Return (X, Y) of the center of cell containing provided text 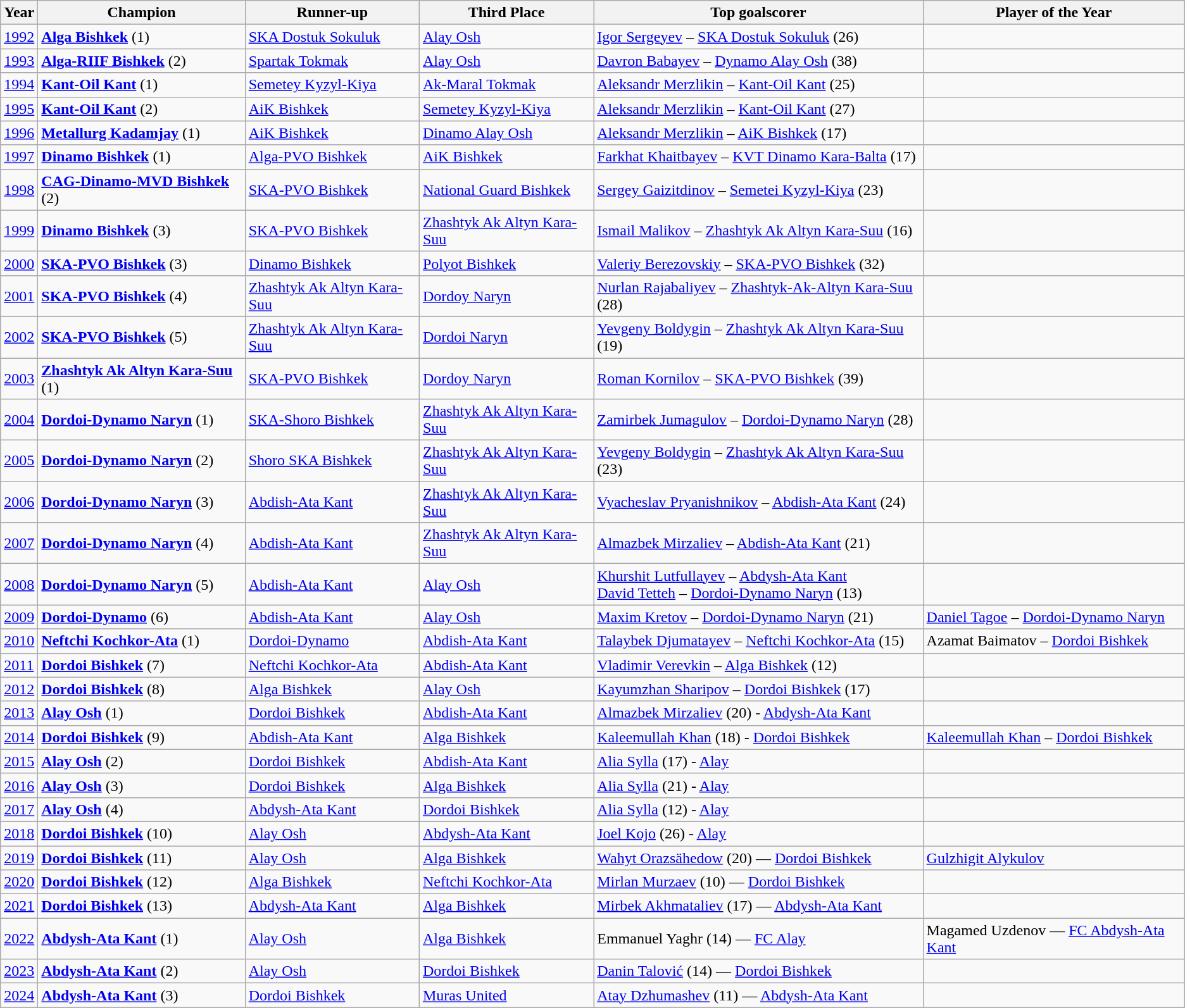
Third Place (506, 13)
Shoro SKA Bishkek (332, 461)
1999 (19, 230)
Kayumzhan Sharipov – Dordoi Bishkek (17) (758, 689)
Zhashtyk Ak Altyn Kara-Suu (1) (142, 378)
Almazbek Mirzaliev – Abdish-Ata Kant (21) (758, 543)
2006 (19, 502)
Dordoi Bishkek (11) (142, 857)
Aleksandr Merzlikin – Kant-Oil Kant (27) (758, 109)
Alia Sylla (21) - Alay (758, 785)
2014 (19, 737)
Alia Sylla (12) - Alay (758, 809)
SKA-PVO Bishkek (4) (142, 296)
1998 (19, 190)
Joel Kojo (26) - Alay (758, 833)
Runner-up (332, 13)
Davron Babayev – Dynamo Alay Osh (38) (758, 61)
Abdysh-Ata Kant (3) (142, 995)
Dordoi-Dynamo (332, 641)
Talaybek Djumatayev – Neftchi Kochkor-Ata (15) (758, 641)
2023 (19, 971)
SKA Dostuk Sokuluk (332, 37)
Dordoi Naryn (506, 337)
Dordoi Bishkek (8) (142, 689)
Azamat Baimatov – Dordoi Bishkek (1053, 641)
CAG-Dinamo-MVD Bishkek (2) (142, 190)
Valeriy Berezovskiy – SKA-PVO Bishkek (32) (758, 263)
Top goalscorer (758, 13)
Gulzhigit Alykulov (1053, 857)
Maxim Kretov – Dordoi-Dynamo Naryn (21) (758, 617)
Dinamo Bishkek (332, 263)
Yevgeny Boldygin – Zhashtyk Ak Altyn Kara-Suu (23) (758, 461)
Aleksandr Merzlikin – AiK Bishkek (17) (758, 133)
Mirbek Akhmataliev (17) — Abdysh-Ata Kant (758, 906)
Kaleemullah Khan – Dordoi Bishkek (1053, 737)
Abdysh-Ata Kant (1) (142, 939)
Kaleemullah Khan (18) - Dordoi Bishkek (758, 737)
Mirlan Murzaev (10) — Dordoi Bishkek (758, 882)
2017 (19, 809)
Almazbek Mirzaliev (20) - Abdysh-Ata Kant (758, 713)
Alia Sylla (17) - Alay (758, 761)
Alga-RIIF Bishkek (2) (142, 61)
Farkhat Khaitbayev – KVT Dinamo Kara-Balta (17) (758, 157)
Alga Bishkek (1) (142, 37)
Spartak Tokmak (332, 61)
Aleksandr Merzlikin – Kant-Oil Kant (25) (758, 85)
Nurlan Rajabaliyev – Zhashtyk-Ak-Altyn Kara-Suu (28) (758, 296)
Danin Talović (14) — Dordoi Bishkek (758, 971)
Dinamo Bishkek (3) (142, 230)
Polyot Bishkek (506, 263)
Ismail Malikov – Zhashtyk Ak Altyn Kara-Suu (16) (758, 230)
2004 (19, 420)
2005 (19, 461)
Dordoi-Dynamo Naryn (3) (142, 502)
2022 (19, 939)
Emmanuel Yaghr (14) — FC Alay (758, 939)
Dinamo Alay Osh (506, 133)
Alay Osh (2) (142, 761)
Dordoi-Dynamo Naryn (5) (142, 585)
Alay Osh (1) (142, 713)
Wahyt Orazsähedow (20) — Dordoi Bishkek (758, 857)
Daniel Tagoe – Dordoi-Dynamo Naryn (1053, 617)
Dordoi Bishkek (12) (142, 882)
1996 (19, 133)
Dordoi-Dynamo Naryn (4) (142, 543)
Champion (142, 13)
Metallurg Kadamjay (1) (142, 133)
SKA-PVO Bishkek (3) (142, 263)
1992 (19, 37)
Ak-Maral Tokmak (506, 85)
Dordoi Bishkek (13) (142, 906)
Khurshit Lutfullayev – Abdysh-Ata Kant David Tetteh – Dordoi-Dynamo Naryn (13) (758, 585)
Dinamo Bishkek (1) (142, 157)
Alay Osh (3) (142, 785)
Dordoi-Dynamo Naryn (2) (142, 461)
2015 (19, 761)
1994 (19, 85)
Sergey Gaizitdinov – Semetei Kyzyl-Kiya (23) (758, 190)
Year (19, 13)
Vyacheslav Pryanishnikov – Abdish-Ata Kant (24) (758, 502)
2024 (19, 995)
SKA-Shoro Bishkek (332, 420)
2013 (19, 713)
SKA-PVO Bishkek (5) (142, 337)
Player of the Year (1053, 13)
2001 (19, 296)
Dordoi Bishkek (10) (142, 833)
Abdysh-Ata Kant (2) (142, 971)
2012 (19, 689)
Igor Sergeyev – SKA Dostuk Sokuluk (26) (758, 37)
Dordoi Bishkek (7) (142, 665)
Muras United (506, 995)
Vladimir Verevkin – Alga Bishkek (12) (758, 665)
2007 (19, 543)
2002 (19, 337)
1995 (19, 109)
2021 (19, 906)
2011 (19, 665)
Alay Osh (4) (142, 809)
2009 (19, 617)
Kant-Oil Kant (2) (142, 109)
Zamirbek Jumagulov – Dordoi-Dynamo Naryn (28) (758, 420)
Dordoi-Dynamo Naryn (1) (142, 420)
Yevgeny Boldygin – Zhashtyk Ak Altyn Kara-Suu (19) (758, 337)
2003 (19, 378)
Atay Dzhumashev (11) — Abdysh-Ata Kant (758, 995)
2020 (19, 882)
2018 (19, 833)
1993 (19, 61)
Roman Kornilov – SKA-PVO Bishkek (39) (758, 378)
Magamed Uzdenov — FC Abdysh-Ata Kant (1053, 939)
Dordoi Bishkek (9) (142, 737)
Dordoi-Dynamo (6) (142, 617)
2000 (19, 263)
2008 (19, 585)
1997 (19, 157)
National Guard Bishkek (506, 190)
2019 (19, 857)
2010 (19, 641)
Kant-Oil Kant (1) (142, 85)
Neftchi Kochkor-Ata (1) (142, 641)
2016 (19, 785)
Alga-PVO Bishkek (332, 157)
